Output the [x, y] coordinate of the center of the cell containing the given text.  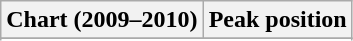
Peak position [278, 20]
Chart (2009–2010) [102, 20]
